Locate the cell with the specified text and output its [x, y] center coordinate. 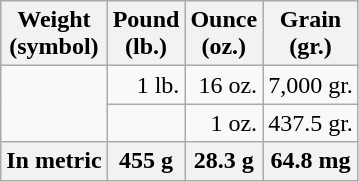
16 oz. [224, 85]
Pound(lb.) [146, 34]
455 g [146, 161]
Weight(symbol) [54, 34]
Ounce(oz.) [224, 34]
1 lb. [146, 85]
1 oz. [224, 123]
Grain(gr.) [311, 34]
64.8 mg [311, 161]
In metric [54, 161]
7,000 gr. [311, 85]
28.3 g [224, 161]
437.5 gr. [311, 123]
